Pinpoint the cell where the given text exists, returning its (x, y) midpoint coordinate. 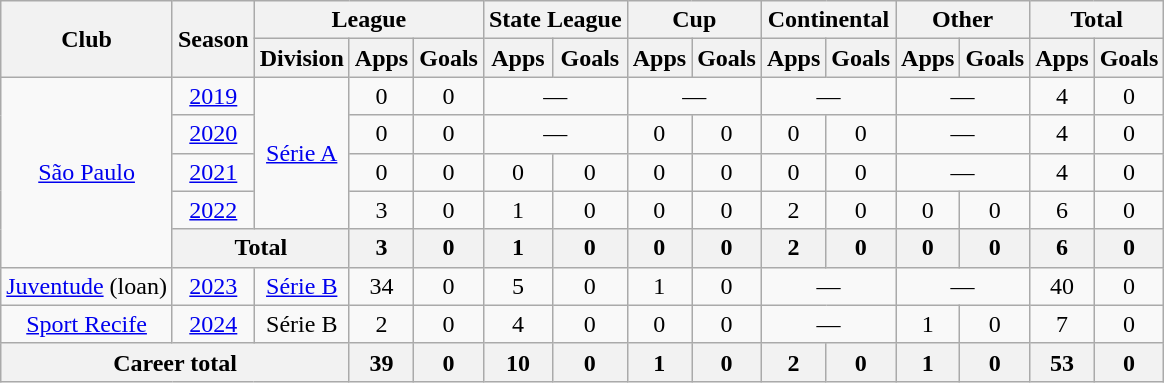
2024 (213, 324)
Season (213, 39)
Sport Recife (87, 324)
Other (963, 20)
34 (381, 286)
2021 (213, 172)
League (368, 20)
2019 (213, 96)
State League (555, 20)
2022 (213, 210)
2023 (213, 286)
53 (1062, 362)
Juventude (loan) (87, 286)
Career total (176, 362)
7 (1062, 324)
5 (518, 286)
40 (1062, 286)
Club (87, 39)
39 (381, 362)
Division (302, 58)
Continental (828, 20)
2020 (213, 134)
Cup (694, 20)
10 (518, 362)
São Paulo (87, 172)
Série A (302, 153)
